Output the [x, y] coordinate of the center of the cell containing the given text.  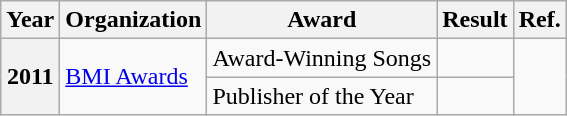
Year [30, 20]
Organization [134, 20]
Award [322, 20]
2011 [30, 77]
Result [475, 20]
BMI Awards [134, 77]
Ref. [540, 20]
Award-Winning Songs [322, 58]
Publisher of the Year [322, 96]
